Locate the cell with the specified text and output its (X, Y) center coordinate. 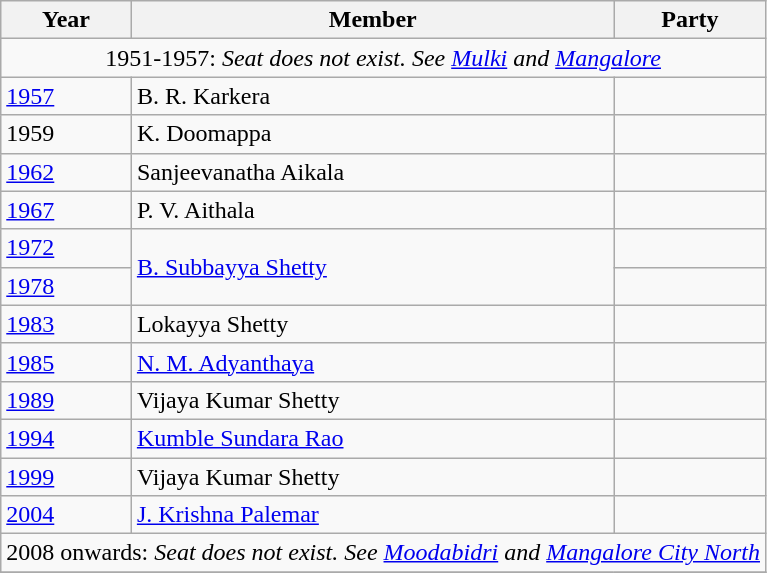
1962 (66, 172)
Sanjeevanatha Aikala (372, 172)
B. R. Karkera (372, 96)
2008 onwards: Seat does not exist. See Moodabidri and Mangalore City North (384, 553)
B. Subbayya Shetty (372, 267)
1951-1957: Seat does not exist. See Mulki and Mangalore (384, 58)
Lokayya Shetty (372, 324)
1978 (66, 286)
N. M. Adyanthaya (372, 362)
1983 (66, 324)
Party (690, 20)
1967 (66, 210)
1999 (66, 477)
Year (66, 20)
K. Doomappa (372, 134)
J. Krishna Palemar (372, 515)
Kumble Sundara Rao (372, 438)
1957 (66, 96)
1972 (66, 248)
1989 (66, 400)
1994 (66, 438)
P. V. Aithala (372, 210)
1985 (66, 362)
1959 (66, 134)
2004 (66, 515)
Member (372, 20)
